Find where the given text appears and provide that cell's center as [x, y] coordinate. 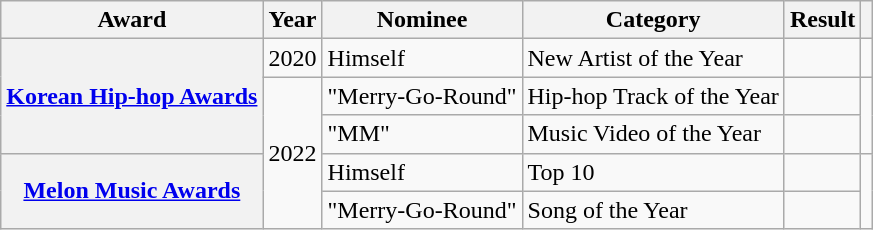
Category [653, 20]
Music Video of the Year [653, 134]
Year [292, 20]
Top 10 [653, 172]
Song of the Year [653, 210]
Melon Music Awards [132, 191]
Korean Hip-hop Awards [132, 96]
Hip-hop Track of the Year [653, 96]
2020 [292, 58]
Nominee [422, 20]
Award [132, 20]
2022 [292, 153]
"MM" [422, 134]
Result [822, 20]
New Artist of the Year [653, 58]
